Detect which cell encompasses the target text, then output its (x, y) center coordinate. 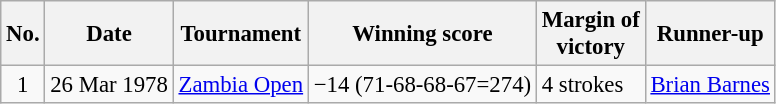
4 strokes (590, 85)
1 (23, 85)
Margin ofvictory (590, 34)
26 Mar 1978 (109, 85)
Zambia Open (240, 85)
Date (109, 34)
Runner-up (710, 34)
Brian Barnes (710, 85)
No. (23, 34)
Winning score (422, 34)
−14 (71-68-68-67=274) (422, 85)
Tournament (240, 34)
